Scan for the cell matching the given text and deliver its (x, y) coordinate at center. 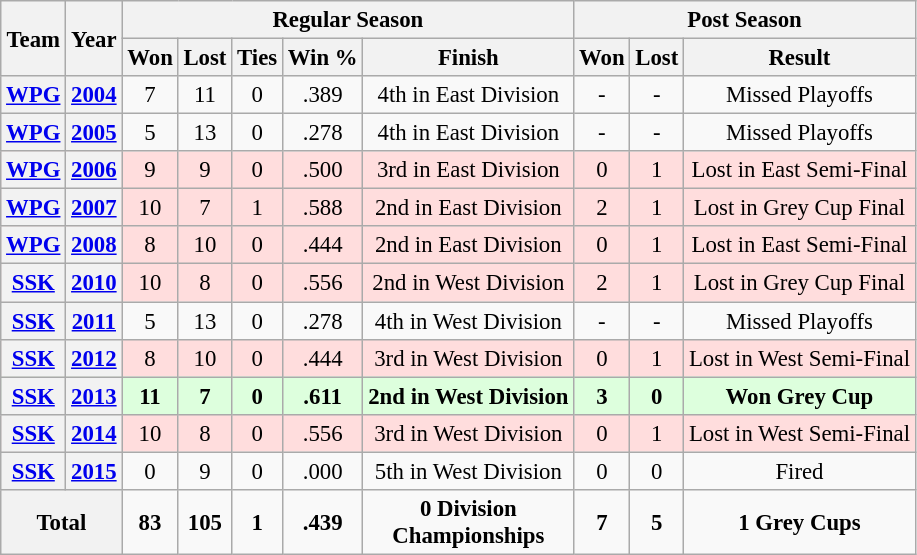
5th in West Division (468, 471)
2010 (94, 283)
Result (800, 58)
2014 (94, 433)
2007 (94, 208)
Post Season (745, 20)
.389 (322, 95)
.588 (322, 208)
Year (94, 38)
3rd in East Division (468, 170)
.500 (322, 170)
.611 (322, 396)
.000 (322, 471)
105 (205, 522)
3 (602, 396)
2005 (94, 133)
2015 (94, 471)
83 (150, 522)
Ties (258, 58)
Team (34, 38)
2011 (94, 321)
2013 (94, 396)
2012 (94, 358)
4th in West Division (468, 321)
Regular Season (348, 20)
2004 (94, 95)
Fired (800, 471)
2006 (94, 170)
Finish (468, 58)
0 DivisionChampionships (468, 522)
Won Grey Cup (800, 396)
1 Grey Cups (800, 522)
2008 (94, 245)
Total (62, 522)
Win % (322, 58)
.439 (322, 522)
